Capture the cell that displays the provided text and extract its (x, y) central coordinate. 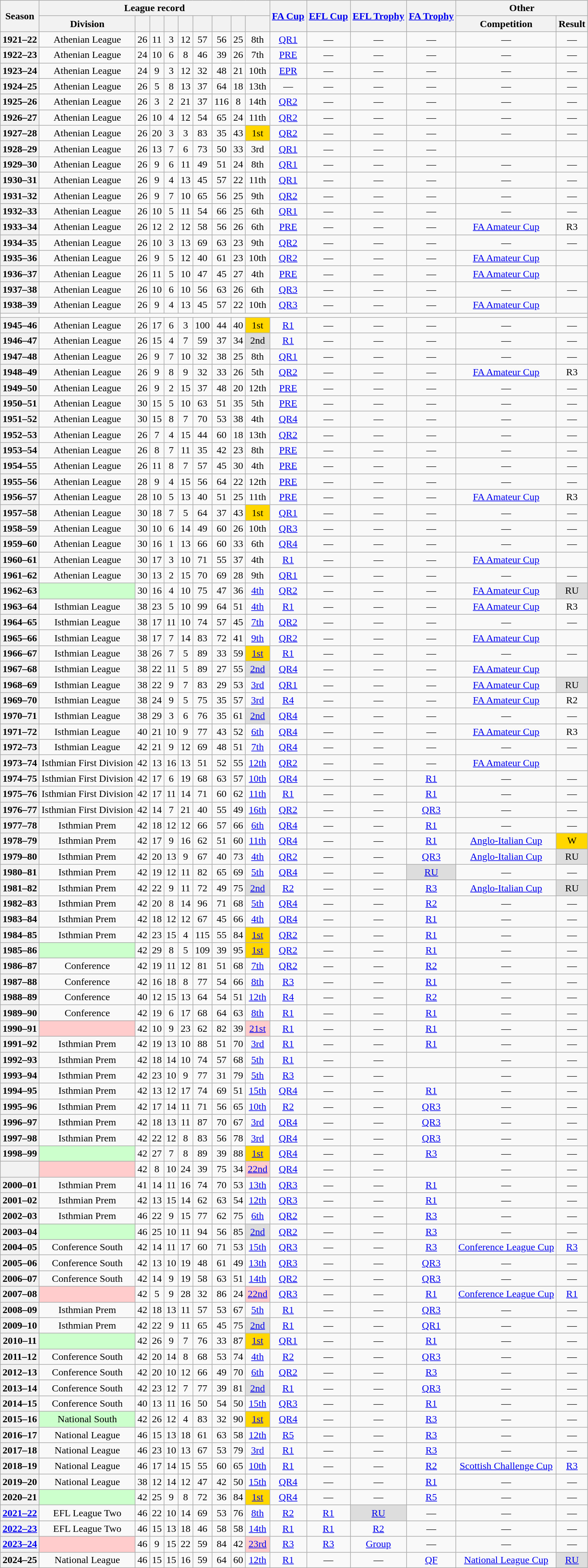
100 (203, 325)
League record (154, 8)
2023–24 (20, 1544)
1957–58 (20, 513)
2001–02 (20, 1201)
2010–11 (20, 1341)
2017–18 (20, 1451)
2008–09 (20, 1310)
1986–87 (20, 966)
1990–91 (20, 1028)
1960–61 (20, 560)
1975–76 (20, 794)
2007–08 (20, 1294)
1924–25 (20, 86)
1989–90 (20, 1013)
1933–34 (20, 227)
National South (87, 1419)
2002–03 (20, 1216)
1 (172, 544)
National League Cup (506, 1560)
2015–16 (20, 1419)
99 (203, 606)
1953–54 (20, 450)
1923–24 (20, 71)
2020–21 (20, 1497)
1968–69 (20, 684)
116 (222, 102)
78 (238, 1138)
1972–73 (20, 747)
1934–35 (20, 243)
1932–33 (20, 211)
1965–66 (20, 638)
2019–20 (20, 1482)
1980–81 (20, 872)
1969–70 (20, 700)
1947–48 (20, 356)
1929–30 (20, 164)
2009–10 (20, 1325)
1925–26 (20, 102)
31 (222, 1075)
1954–55 (20, 466)
1963–64 (20, 606)
1981–82 (20, 888)
1995–96 (20, 1107)
2004–05 (20, 1247)
86 (222, 1294)
1945–46 (20, 325)
2018–19 (20, 1466)
1949–50 (20, 388)
1927–28 (20, 133)
2006–07 (20, 1279)
1964–65 (20, 622)
21st (258, 1028)
1926–27 (20, 117)
1931–32 (20, 196)
1930–31 (20, 180)
1970–71 (20, 716)
1978–79 (20, 841)
Group (378, 1544)
1996–97 (20, 1122)
1962–63 (20, 591)
23rd (258, 1544)
Competition (506, 24)
Result (572, 24)
1946–47 (20, 341)
1937–38 (20, 289)
1956–57 (20, 497)
16th (258, 810)
1982–83 (20, 903)
W (572, 841)
1928–29 (20, 149)
1950–51 (20, 403)
Division (87, 24)
1951–52 (20, 419)
1935–36 (20, 258)
2024–25 (20, 1560)
Scottish Challenge Cup (506, 1466)
1983–84 (20, 919)
90 (238, 1419)
1998–99 (20, 1153)
1967–68 (20, 669)
2021–22 (20, 1513)
109 (203, 950)
2003–04 (20, 1232)
94 (203, 1232)
2014–15 (20, 1403)
1966–67 (20, 653)
1993–94 (20, 1075)
2022–23 (20, 1529)
95 (238, 950)
1973–74 (20, 763)
115 (203, 935)
1936–37 (20, 274)
Season (20, 16)
1938–39 (20, 305)
85 (238, 1232)
1976–77 (20, 810)
1987–88 (20, 982)
1977–78 (20, 825)
1979–80 (20, 856)
EPR (288, 71)
1971–72 (20, 732)
Other (522, 8)
1992–93 (20, 1060)
1961–62 (20, 575)
1955–56 (20, 482)
96 (203, 903)
1997–98 (20, 1138)
2011–12 (20, 1357)
1948–49 (20, 372)
1952–53 (20, 435)
1994–95 (20, 1091)
2000–01 (20, 1185)
2016–17 (20, 1435)
2012–13 (20, 1372)
FA Trophy (432, 16)
1984–85 (20, 935)
2013–14 (20, 1388)
EFL Trophy (378, 16)
QF (432, 1560)
1991–92 (20, 1044)
1921–22 (20, 39)
EFL Cup (328, 16)
2005–06 (20, 1263)
1959–60 (20, 544)
1985–86 (20, 950)
FA Cup (288, 16)
1988–89 (20, 997)
1922–23 (20, 55)
1974–75 (20, 778)
1958–59 (20, 528)
